Identify which cell holds the provided text, then report its (X, Y) central coordinate. 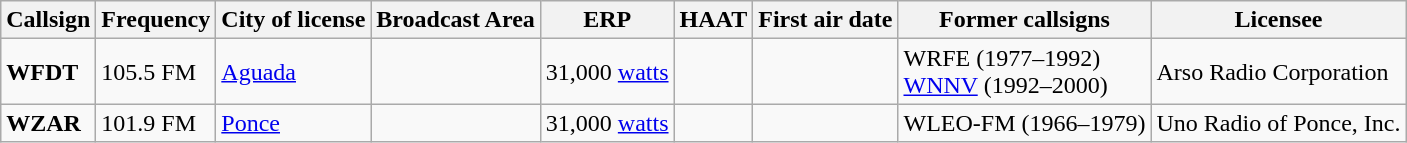
City of license (294, 20)
105.5 FM (156, 72)
ERP (607, 20)
Uno Radio of Ponce, Inc. (1278, 123)
WRFE (1977–1992)WNNV (1992–2000) (1024, 72)
Former callsigns (1024, 20)
WZAR (48, 123)
Callsign (48, 20)
Broadcast Area (456, 20)
Aguada (294, 72)
First air date (826, 20)
101.9 FM (156, 123)
Licensee (1278, 20)
Frequency (156, 20)
HAAT (714, 20)
WLEO-FM (1966–1979) (1024, 123)
Ponce (294, 123)
WFDT (48, 72)
Arso Radio Corporation (1278, 72)
